Provide the [x, y] coordinate of the cell's center where the given text is located.  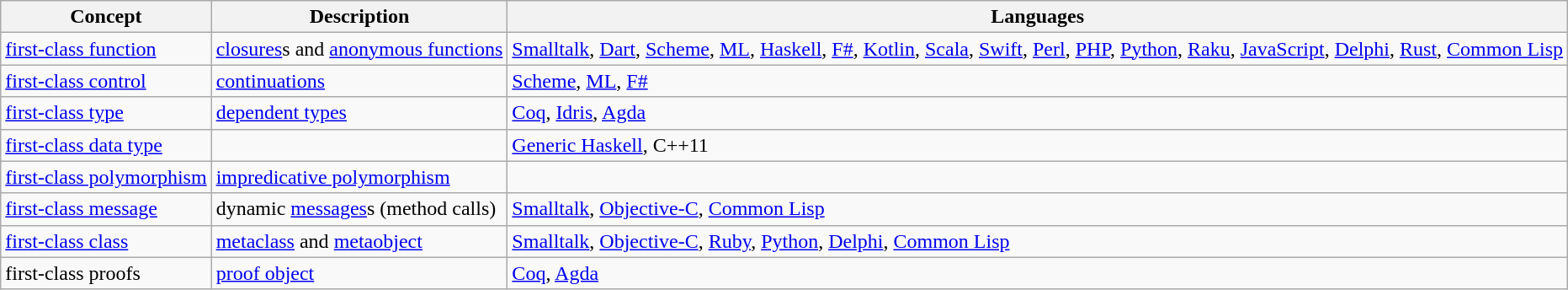
Smalltalk, Objective-C, Ruby, Python, Delphi, Common Lisp [1038, 241]
Languages [1038, 17]
first-class polymorphism [106, 177]
closuress and anonymous functions [359, 49]
Scheme, ML, F# [1038, 81]
first-class class [106, 241]
continuations [359, 81]
Smalltalk, Objective-C, Common Lisp [1038, 209]
proof object [359, 273]
dynamic messagess (method calls) [359, 209]
first-class proofs [106, 273]
first-class data type [106, 145]
Coq, Idris, Agda [1038, 113]
Coq, Agda [1038, 273]
impredicative polymorphism [359, 177]
Smalltalk, Dart, Scheme, ML, Haskell, F#, Kotlin, Scala, Swift, Perl, PHP, Python, Raku, JavaScript, Delphi, Rust, Common Lisp [1038, 49]
first-class control [106, 81]
metaclass and metaobject [359, 241]
dependent types [359, 113]
Concept [106, 17]
Generic Haskell, C++11 [1038, 145]
first-class message [106, 209]
first-class function [106, 49]
first-class type [106, 113]
Description [359, 17]
